Scan for the cell matching the given text and deliver its (x, y) coordinate at center. 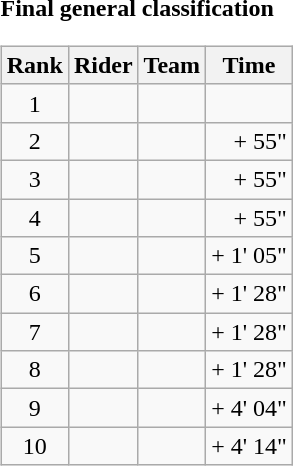
9 (34, 408)
5 (34, 256)
4 (34, 217)
Rider (103, 65)
Rank (34, 65)
2 (34, 141)
3 (34, 179)
8 (34, 370)
+ 4' 14" (250, 446)
7 (34, 332)
6 (34, 294)
Team (172, 65)
+ 1' 05" (250, 256)
1 (34, 103)
10 (34, 446)
+ 4' 04" (250, 408)
Time (250, 65)
